Find where the given text appears and provide that cell's center as (X, Y) coordinate. 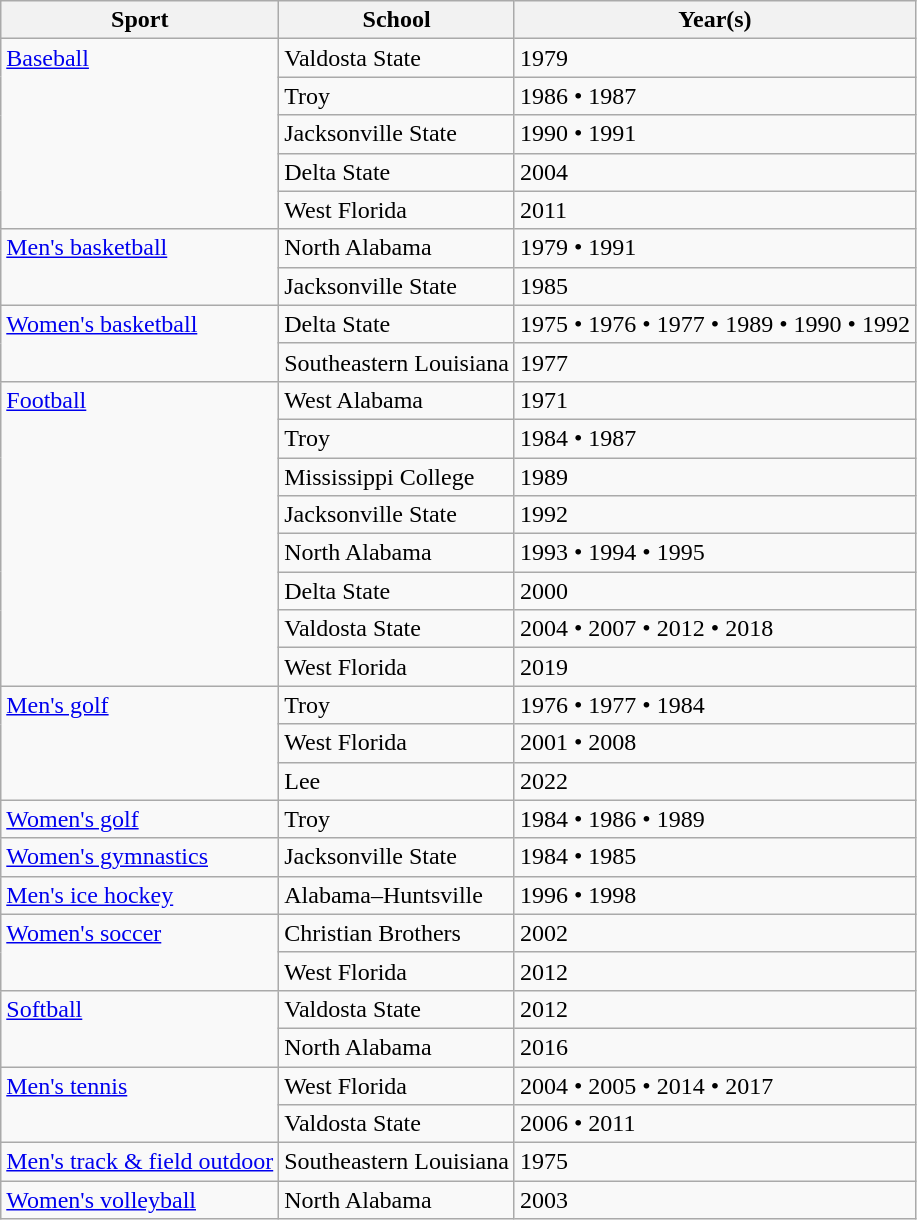
Year(s) (714, 20)
2006 • 2011 (714, 1124)
1979 • 1991 (714, 248)
Men's tennis (140, 1104)
1986 • 1987 (714, 96)
1984 • 1986 • 1989 (714, 819)
Women's gymnastics (140, 857)
2011 (714, 210)
2004 (714, 172)
2000 (714, 591)
1985 (714, 286)
Women's volleyball (140, 1200)
1979 (714, 58)
Women's basketball (140, 343)
2022 (714, 781)
Christian Brothers (397, 933)
2019 (714, 667)
1971 (714, 400)
Women's golf (140, 819)
1975 • 1976 • 1977 • 1989 • 1990 • 1992 (714, 324)
2016 (714, 1047)
2004 • 2007 • 2012 • 2018 (714, 629)
2004 • 2005 • 2014 • 2017 (714, 1085)
Men's basketball (140, 267)
1993 • 1994 • 1995 (714, 553)
Softball (140, 1028)
1975 (714, 1162)
Women's soccer (140, 952)
Men's ice hockey (140, 895)
1977 (714, 362)
Football (140, 533)
Baseball (140, 134)
2003 (714, 1200)
Sport (140, 20)
1990 • 1991 (714, 134)
2001 • 2008 (714, 743)
1992 (714, 515)
1984 • 1985 (714, 857)
2002 (714, 933)
Lee (397, 781)
1976 • 1977 • 1984 (714, 705)
Alabama–Huntsville (397, 895)
Men's golf (140, 743)
School (397, 20)
Mississippi College (397, 477)
1984 • 1987 (714, 438)
Men's track & field outdoor (140, 1162)
1996 • 1998 (714, 895)
West Alabama (397, 400)
1989 (714, 477)
